Detect which cell encompasses the target text, then output its (x, y) center coordinate. 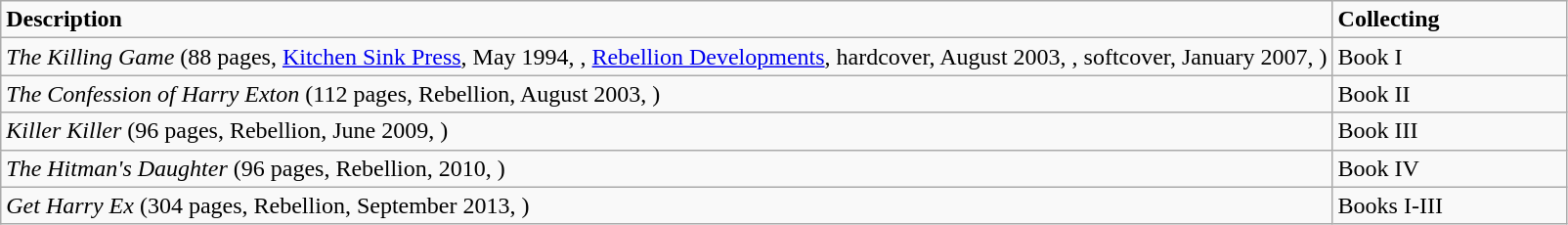
Get Harry Ex (304 pages, Rebellion, September 2013, ) (667, 205)
The Confession of Harry Exton (112 pages, Rebellion, August 2003, ) (667, 94)
Book II (1450, 94)
Book I (1450, 57)
Book III (1450, 131)
Books I-III (1450, 205)
Description (667, 20)
The Killing Game (88 pages, Kitchen Sink Press, May 1994, , Rebellion Developments, hardcover, August 2003, , softcover, January 2007, ) (667, 57)
The Hitman's Daughter (96 pages, Rebellion, 2010, ) (667, 168)
Collecting (1450, 20)
Killer Killer (96 pages, Rebellion, June 2009, ) (667, 131)
Book IV (1450, 168)
